Return [x, y] of the center of cell containing provided text 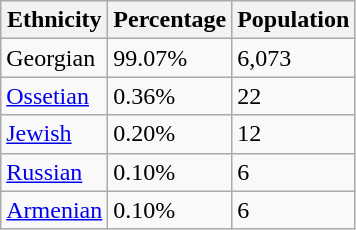
Georgian [54, 58]
99.07% [170, 58]
12 [294, 134]
Armenian [54, 210]
22 [294, 96]
Ethnicity [54, 20]
Ossetian [54, 96]
Population [294, 20]
0.20% [170, 134]
Russian [54, 172]
6,073 [294, 58]
Jewish [54, 134]
0.36% [170, 96]
Percentage [170, 20]
